Return the [X, Y] coordinate for the center point of the cell that contains the specified text.  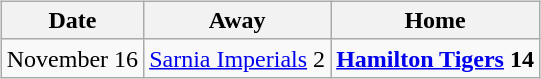
Away [238, 20]
Sarnia Imperials 2 [238, 58]
November 16 [72, 58]
Date [72, 20]
Home [436, 20]
Hamilton Tigers 14 [436, 58]
